Return (X, Y) of the center of cell containing provided text 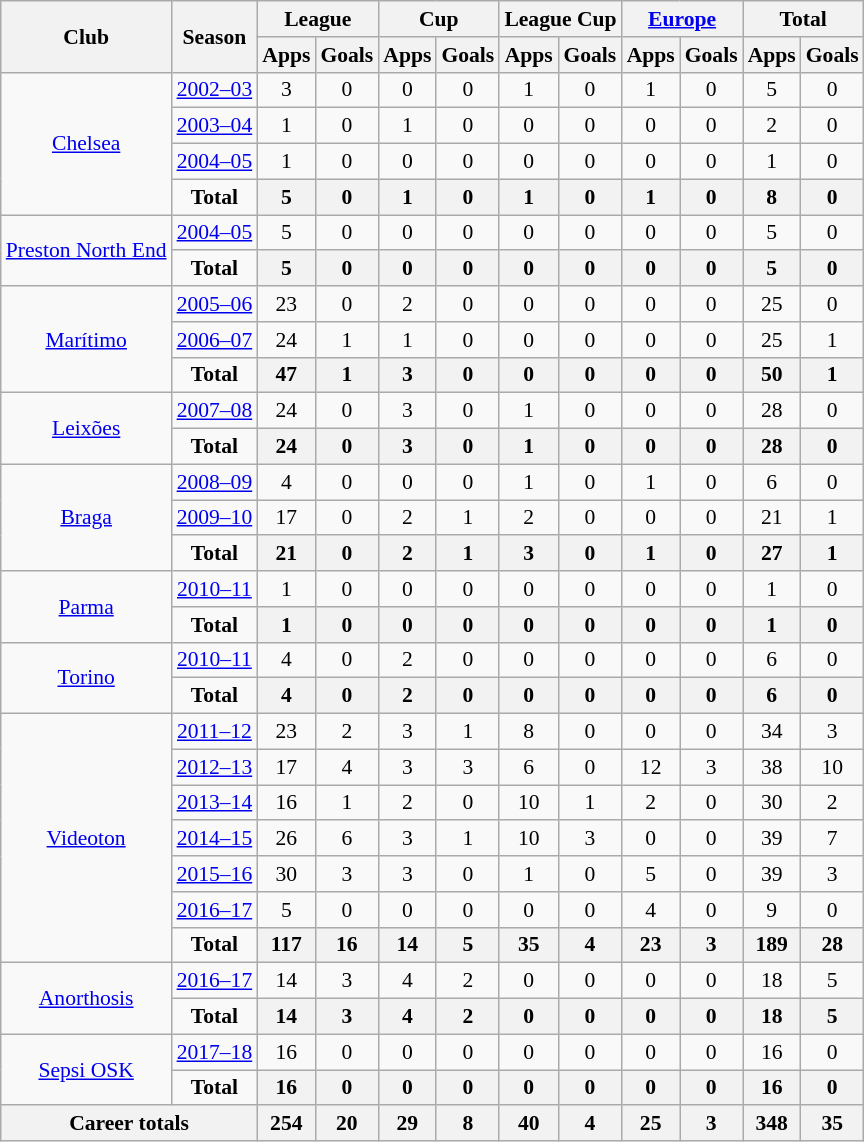
Torino (86, 678)
Club (86, 36)
7 (832, 839)
20 (346, 1124)
2017–18 (215, 1052)
Marítimo (86, 340)
29 (407, 1124)
Chelsea (86, 143)
117 (286, 945)
2006–07 (215, 340)
2012–13 (215, 767)
2015–16 (215, 874)
38 (772, 767)
40 (528, 1124)
Videoton (86, 838)
Parma (86, 606)
2014–15 (215, 839)
2002–03 (215, 90)
12 (651, 767)
34 (772, 732)
Cup (438, 19)
189 (772, 945)
Season (215, 36)
26 (286, 839)
Sepsi OSK (86, 1070)
348 (772, 1124)
Europe (682, 19)
254 (286, 1124)
2003–04 (215, 126)
Career totals (129, 1124)
2008–09 (215, 482)
2005–06 (215, 304)
League Cup (560, 19)
50 (772, 375)
9 (772, 910)
27 (772, 554)
2011–12 (215, 732)
League (318, 19)
2013–14 (215, 803)
Preston North End (86, 250)
47 (286, 375)
2007–08 (215, 411)
Leixões (86, 428)
Braga (86, 518)
2009–10 (215, 518)
Anorthosis (86, 998)
